Return the [X, Y] coordinate for the center point of the cell that contains the specified text.  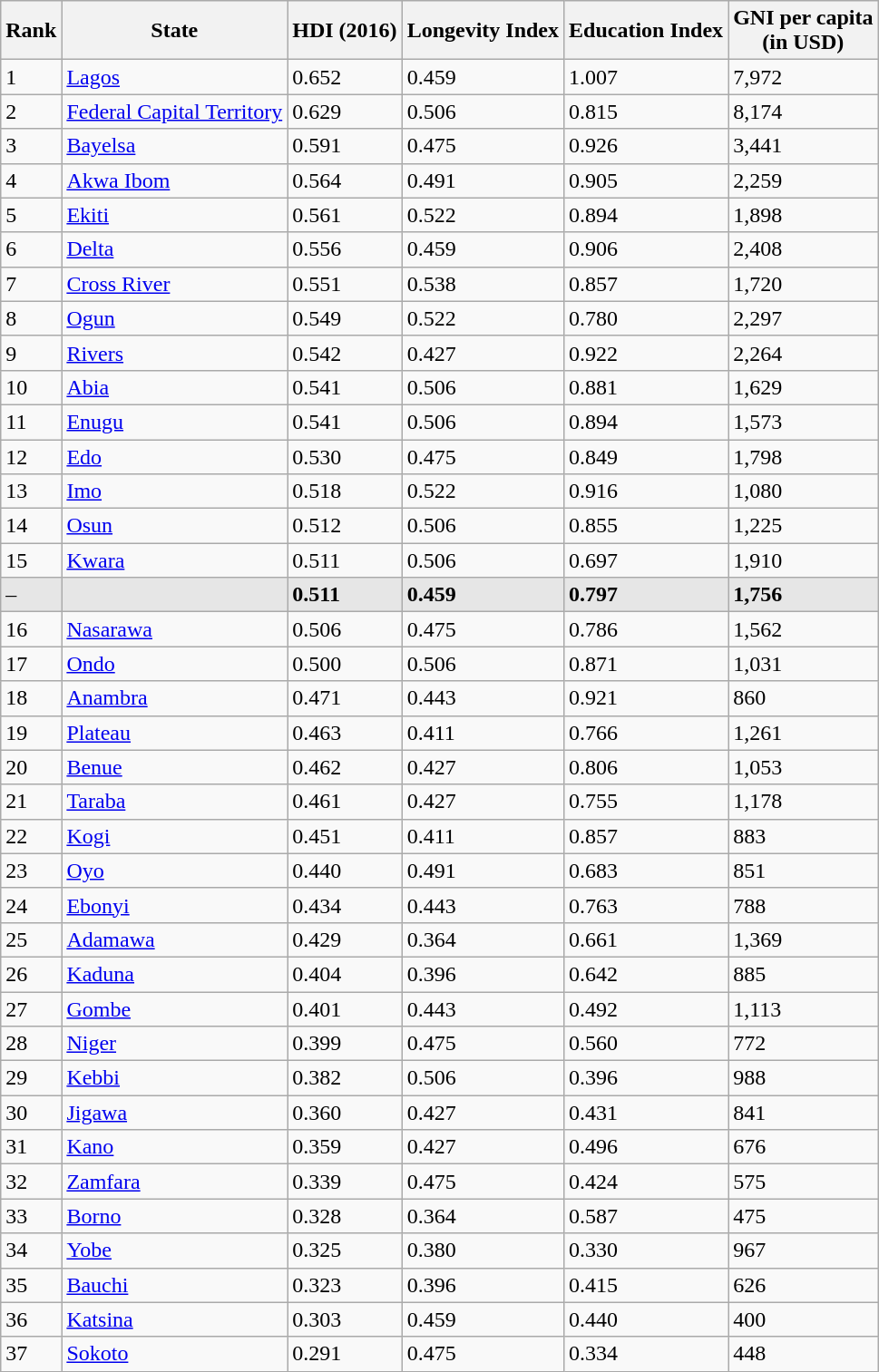
36 [31, 1319]
15 [31, 560]
20 [31, 767]
575 [804, 1182]
30 [31, 1113]
0.431 [646, 1113]
1,573 [804, 422]
1,053 [804, 767]
Ebonyi [174, 905]
0.303 [345, 1319]
0.797 [646, 595]
1,225 [804, 526]
0.855 [646, 526]
883 [804, 836]
0.461 [345, 802]
29 [31, 1078]
22 [31, 836]
Sokoto [174, 1354]
3,441 [804, 146]
772 [804, 1044]
1,113 [804, 1009]
1.007 [646, 77]
1,080 [804, 491]
Benue [174, 767]
Gombe [174, 1009]
27 [31, 1009]
18 [31, 698]
676 [804, 1147]
0.763 [646, 905]
31 [31, 1147]
Bauchi [174, 1285]
0.404 [345, 974]
GNI per capita(in USD) [804, 31]
1,629 [804, 387]
1,261 [804, 733]
34 [31, 1250]
8,174 [804, 112]
0.591 [345, 146]
Ekiti [174, 215]
0.323 [345, 1285]
9 [31, 353]
0.325 [345, 1250]
Rank [31, 31]
17 [31, 664]
475 [804, 1216]
0.815 [646, 112]
7 [31, 284]
1,898 [804, 215]
0.697 [646, 560]
26 [31, 974]
State [174, 31]
1,178 [804, 802]
4 [31, 180]
988 [804, 1078]
0.561 [345, 215]
Taraba [174, 802]
885 [804, 974]
2 [31, 112]
12 [31, 456]
0.434 [345, 905]
HDI (2016) [345, 31]
16 [31, 629]
0.921 [646, 698]
0.786 [646, 629]
0.359 [345, 1147]
0.683 [646, 871]
0.360 [345, 1113]
Nasarawa [174, 629]
Lagos [174, 77]
788 [804, 905]
0.382 [345, 1078]
0.551 [345, 284]
14 [31, 526]
Adamawa [174, 939]
Zamfara [174, 1182]
Kogi [174, 836]
0.530 [345, 456]
1,720 [804, 284]
Abia [174, 387]
0.560 [646, 1044]
0.451 [345, 836]
0.905 [646, 180]
0.916 [646, 491]
0.339 [345, 1182]
Ondo [174, 664]
1,031 [804, 664]
Bayelsa [174, 146]
0.652 [345, 77]
0.399 [345, 1044]
33 [31, 1216]
1,798 [804, 456]
Ogun [174, 318]
0.401 [345, 1009]
0.429 [345, 939]
21 [31, 802]
Imo [174, 491]
32 [31, 1182]
0.334 [646, 1354]
1 [31, 77]
626 [804, 1285]
0.415 [646, 1285]
0.542 [345, 353]
0.462 [345, 767]
1,910 [804, 560]
Oyo [174, 871]
0.766 [646, 733]
0.642 [646, 974]
448 [804, 1354]
0.500 [345, 664]
– [31, 595]
0.806 [646, 767]
1,369 [804, 939]
860 [804, 698]
0.564 [345, 180]
8 [31, 318]
Edo [174, 456]
Yobe [174, 1250]
1,756 [804, 595]
10 [31, 387]
25 [31, 939]
851 [804, 871]
0.881 [646, 387]
37 [31, 1354]
0.849 [646, 456]
0.518 [345, 491]
Cross River [174, 284]
35 [31, 1285]
0.496 [646, 1147]
Anambra [174, 698]
Jigawa [174, 1113]
Delta [174, 249]
Federal Capital Territory [174, 112]
0.906 [646, 249]
2,264 [804, 353]
Kano [174, 1147]
0.661 [646, 939]
Katsina [174, 1319]
967 [804, 1250]
0.780 [646, 318]
Kaduna [174, 974]
2,408 [804, 249]
11 [31, 422]
0.587 [646, 1216]
2,259 [804, 180]
7,972 [804, 77]
0.291 [345, 1354]
Borno [174, 1216]
6 [31, 249]
0.922 [646, 353]
24 [31, 905]
2,297 [804, 318]
0.380 [483, 1250]
13 [31, 491]
0.549 [345, 318]
Niger [174, 1044]
0.328 [345, 1216]
Osun [174, 526]
400 [804, 1319]
0.556 [345, 249]
0.463 [345, 733]
0.330 [646, 1250]
19 [31, 733]
5 [31, 215]
0.538 [483, 284]
28 [31, 1044]
0.871 [646, 664]
1,562 [804, 629]
0.512 [345, 526]
Akwa Ibom [174, 180]
0.492 [646, 1009]
Longevity Index [483, 31]
841 [804, 1113]
Kebbi [174, 1078]
0.755 [646, 802]
0.926 [646, 146]
3 [31, 146]
23 [31, 871]
Kwara [174, 560]
0.471 [345, 698]
Education Index [646, 31]
0.424 [646, 1182]
Rivers [174, 353]
Plateau [174, 733]
Enugu [174, 422]
0.629 [345, 112]
